Output the [x, y] coordinate of the center of the cell containing the given text.  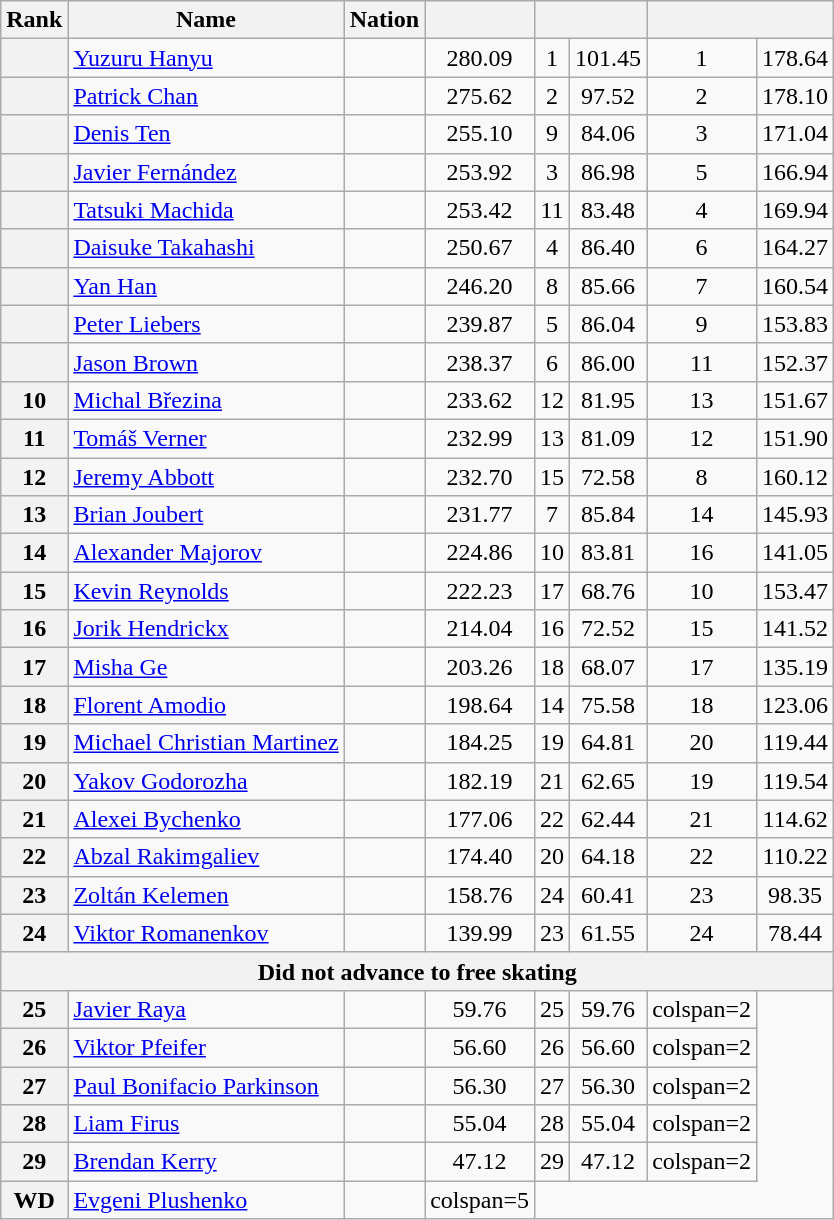
232.99 [480, 438]
Denis Ten [206, 134]
Liam Firus [206, 1124]
62.44 [608, 819]
83.81 [608, 553]
Zoltán Kelemen [206, 895]
97.52 [608, 96]
141.05 [796, 553]
255.10 [480, 134]
238.37 [480, 362]
253.92 [480, 172]
85.84 [608, 515]
232.70 [480, 477]
119.44 [796, 743]
Evgeni Plushenko [206, 1200]
Javier Fernández [206, 172]
Peter Liebers [206, 324]
184.25 [480, 743]
colspan=5 [480, 1200]
178.64 [796, 58]
64.81 [608, 743]
60.41 [608, 895]
61.55 [608, 933]
177.06 [480, 819]
Jason Brown [206, 362]
Alexander Majorov [206, 553]
Yakov Godorozha [206, 781]
152.37 [796, 362]
Kevin Reynolds [206, 591]
Brendan Kerry [206, 1162]
169.94 [796, 210]
Florent Amodio [206, 705]
Michael Christian Martinez [206, 743]
Michal Březina [206, 400]
119.54 [796, 781]
231.77 [480, 515]
166.94 [796, 172]
182.19 [480, 781]
139.99 [480, 933]
153.83 [796, 324]
198.64 [480, 705]
246.20 [480, 286]
Viktor Pfeifer [206, 1047]
280.09 [480, 58]
214.04 [480, 629]
86.98 [608, 172]
WD [34, 1200]
158.76 [480, 895]
Tomáš Verner [206, 438]
81.09 [608, 438]
64.18 [608, 857]
86.40 [608, 248]
68.76 [608, 591]
233.62 [480, 400]
Nation [384, 20]
224.86 [480, 553]
160.12 [796, 477]
171.04 [796, 134]
Viktor Romanenkov [206, 933]
114.62 [796, 819]
Tatsuki Machida [206, 210]
135.19 [796, 667]
250.67 [480, 248]
86.00 [608, 362]
Yuzuru Hanyu [206, 58]
Rank [34, 20]
Alexei Bychenko [206, 819]
222.23 [480, 591]
86.04 [608, 324]
174.40 [480, 857]
178.10 [796, 96]
78.44 [796, 933]
Name [206, 20]
62.65 [608, 781]
203.26 [480, 667]
72.52 [608, 629]
Misha Ge [206, 667]
Javier Raya [206, 1009]
75.58 [608, 705]
Yan Han [206, 286]
81.95 [608, 400]
Patrick Chan [206, 96]
Abzal Rakimgaliev [206, 857]
101.45 [608, 58]
160.54 [796, 286]
Jorik Hendrickx [206, 629]
83.48 [608, 210]
Paul Bonifacio Parkinson [206, 1085]
151.67 [796, 400]
123.06 [796, 705]
98.35 [796, 895]
253.42 [480, 210]
68.07 [608, 667]
151.90 [796, 438]
Jeremy Abbott [206, 477]
153.47 [796, 591]
Did not advance to free skating [418, 971]
275.62 [480, 96]
110.22 [796, 857]
85.66 [608, 286]
239.87 [480, 324]
72.58 [608, 477]
Brian Joubert [206, 515]
Daisuke Takahashi [206, 248]
164.27 [796, 248]
84.06 [608, 134]
141.52 [796, 629]
145.93 [796, 515]
